Provide the (x, y) coordinate of the cell's center where the given text is located.  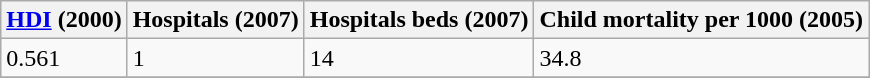
34.8 (702, 58)
HDI (2000) (64, 20)
Child mortality per 1000 (2005) (702, 20)
1 (216, 58)
Hospitals (2007) (216, 20)
14 (419, 58)
0.561 (64, 58)
Hospitals beds (2007) (419, 20)
